Scan for the cell matching the given text and deliver its (x, y) coordinate at center. 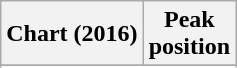
Peak position (189, 34)
Chart (2016) (72, 34)
